Output the (x, y) coordinate of the center of the cell containing the given text.  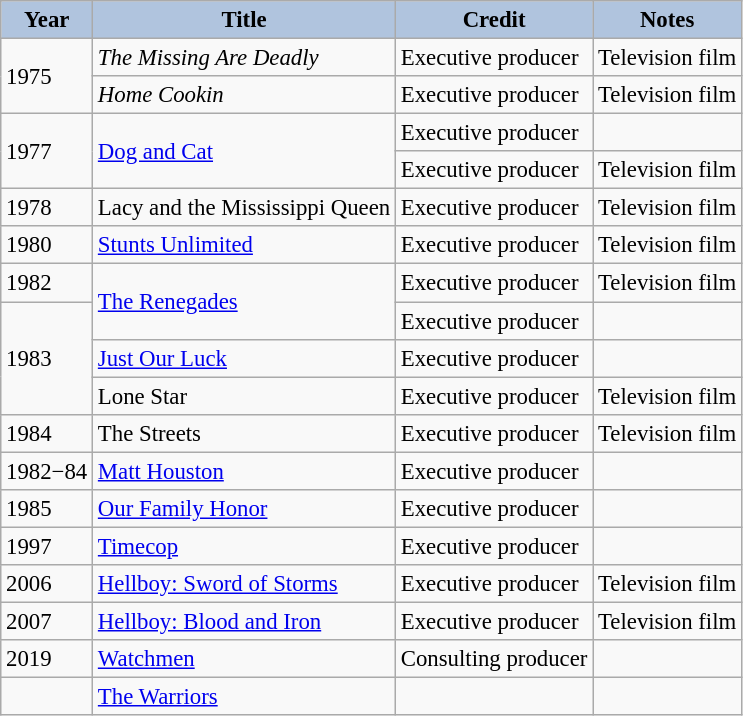
2007 (47, 621)
1977 (47, 152)
1978 (47, 208)
2019 (47, 659)
Home Cookin (244, 95)
Lone Star (244, 396)
Just Our Luck (244, 358)
Stunts Unlimited (244, 245)
1984 (47, 433)
1982 (47, 283)
The Renegades (244, 302)
Title (244, 20)
Timecop (244, 546)
Credit (494, 20)
1975 (47, 76)
1985 (47, 509)
1983 (47, 358)
The Warriors (244, 697)
Lacy and the Mississippi Queen (244, 208)
1997 (47, 546)
The Missing Are Deadly (244, 58)
Our Family Honor (244, 509)
Matt Houston (244, 471)
Dog and Cat (244, 152)
Consulting producer (494, 659)
The Streets (244, 433)
1982−84 (47, 471)
Notes (668, 20)
1980 (47, 245)
Hellboy: Blood and Iron (244, 621)
Year (47, 20)
2006 (47, 584)
Watchmen (244, 659)
Hellboy: Sword of Storms (244, 584)
